Scan for the cell matching the given text and deliver its [x, y] coordinate at center. 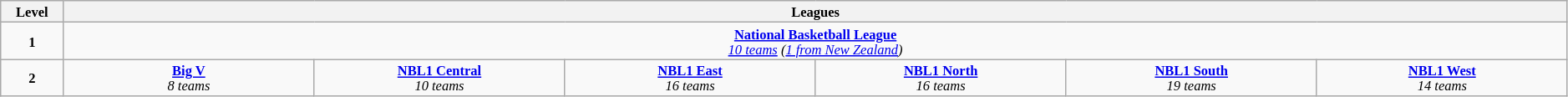
Leagues [815, 12]
Big V8 teams [189, 78]
2 [32, 78]
National Basketball League10 teams (1 from New Zealand) [815, 41]
1 [32, 41]
Level [32, 12]
NBL1 Central10 teams [439, 78]
NBL1 West14 teams [1442, 78]
NBL1 North16 teams [941, 78]
NBL1 East16 teams [690, 78]
NBL1 South19 teams [1191, 78]
